Extract the [X, Y] coordinate from the center of the cell holding the provided text.  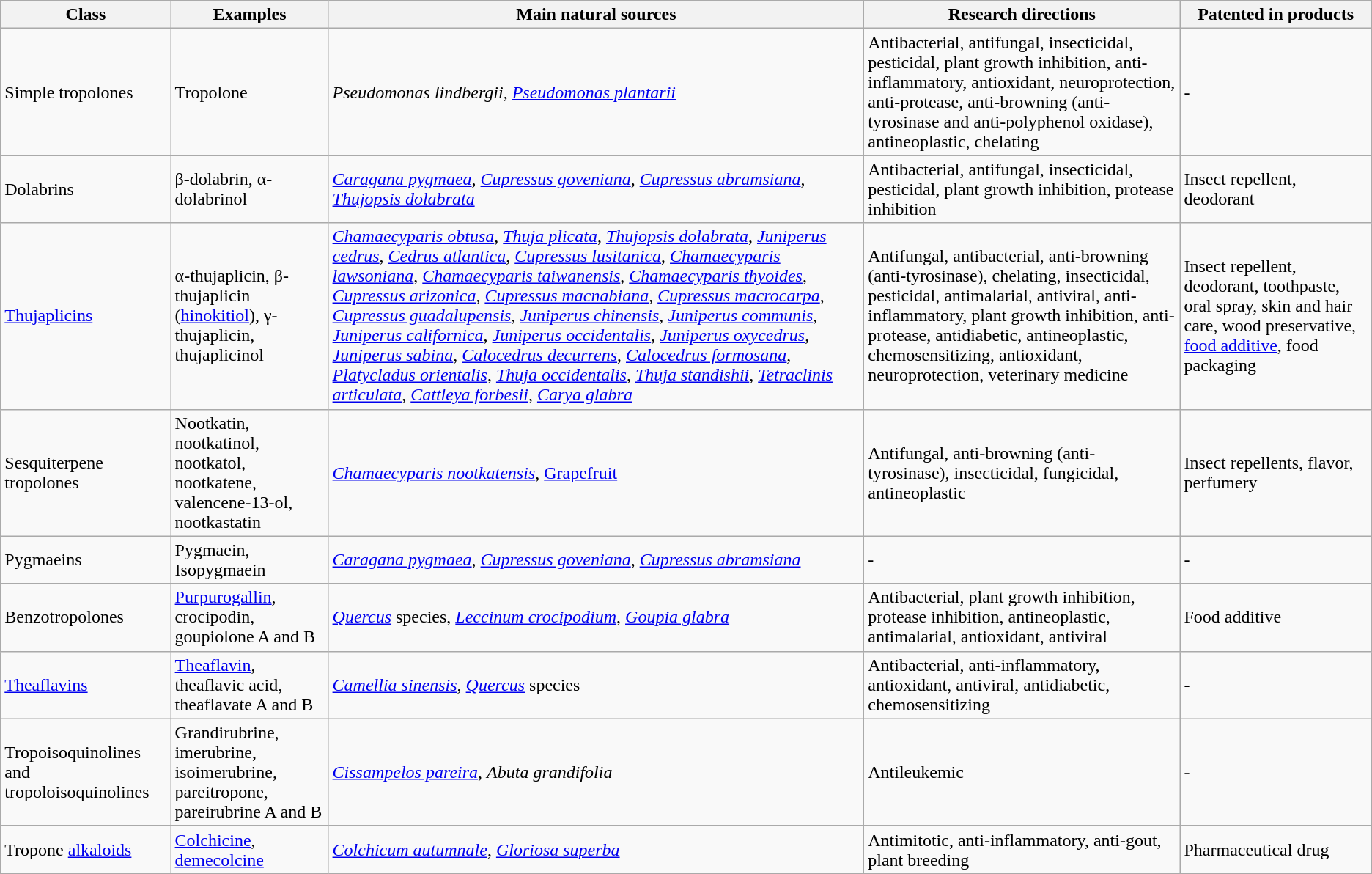
Insect repellent, deodorant [1275, 189]
Nootkatin, nootkatinol, nootkatol, nootkatene, valencene-13-ol, nootkastatin [249, 472]
Main natural sources [597, 15]
Tropoisoquinolines and tropoloisoquinolines [86, 772]
Antimitotic, anti-inflammatory, anti-gout, plant breeding [1022, 849]
Examples [249, 15]
Grandirubrine, imerubrine, isoimerubrine, pareitropone, pareirubrine A and B [249, 772]
Benzotropolones [86, 617]
β-dolabrin, α-dolabrinol [249, 189]
Pharmaceutical drug [1275, 849]
Antibacterial, antifungal, insecticidal, pesticidal, plant growth inhibition, protease inhibition [1022, 189]
Dolabrins [86, 189]
Research directions [1022, 15]
Thujaplicins [86, 316]
Pygmaeins [86, 560]
Purpurogallin, crocipodin, goupiolone A and B [249, 617]
Camellia sinensis, Quercus species [597, 685]
Patented in products [1275, 15]
Antibacterial, anti-inflammatory, antioxidant, antiviral, antidiabetic, chemosensitizing [1022, 685]
α-thujaplicin, β-thujaplicin (hinokitiol), γ-thujaplicin, thujaplicinol [249, 316]
Colchicine, demecolcine [249, 849]
Caragana pygmaea, Cupressus goveniana, Cupressus abramsiana, Thujopsis dolabrata [597, 189]
Theaflavins [86, 685]
Colchicum autumnale, Gloriosa superba [597, 849]
Insect repellent, deodorant, toothpaste, oral spray, skin and hair care, wood preservative, food additive, food packaging [1275, 316]
Antibacterial, plant growth inhibition, protease inhibition, antineoplastic, antimalarial, antioxidant, antiviral [1022, 617]
Class [86, 15]
Sesquiterpene tropolones [86, 472]
Simple tropolones [86, 92]
Pseudomonas lindbergii, Pseudomonas plantarii [597, 92]
Caragana pygmaea, Cupressus goveniana, Cupressus abramsiana [597, 560]
Pygmaein, Isopygmaein [249, 560]
Antileukemic [1022, 772]
Theaflavin, theaflavic acid, theaflavate A and B [249, 685]
Food additive [1275, 617]
Tropone alkaloids [86, 849]
Chamaecyparis nootkatensis, Grapefruit [597, 472]
Antifungal, anti-browning (anti-tyrosinase), insecticidal, fungicidal, antineoplastic [1022, 472]
Tropolone [249, 92]
Quercus species, Leccinum crocipodium, Goupia glabra [597, 617]
Cissampelos pareira, Abuta grandifolia [597, 772]
Insect repellents, flavor, perfumery [1275, 472]
